Find where the given text appears and provide that cell's center as [x, y] coordinate. 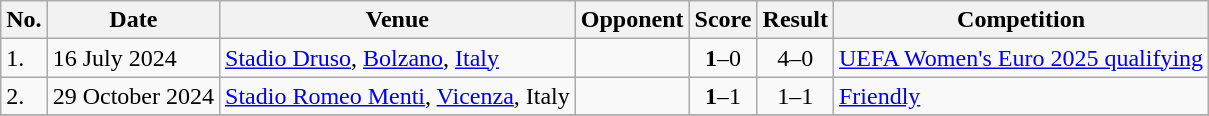
1. [24, 58]
Friendly [1020, 96]
No. [24, 20]
Stadio Romeo Menti, Vicenza, Italy [398, 96]
2. [24, 96]
Score [723, 20]
Result [795, 20]
Opponent [632, 20]
Date [133, 20]
29 October 2024 [133, 96]
4–0 [795, 58]
Venue [398, 20]
Stadio Druso, Bolzano, Italy [398, 58]
Competition [1020, 20]
16 July 2024 [133, 58]
1–0 [723, 58]
UEFA Women's Euro 2025 qualifying [1020, 58]
